Search for the cell housing the specified text and yield its (X, Y) center coordinate. 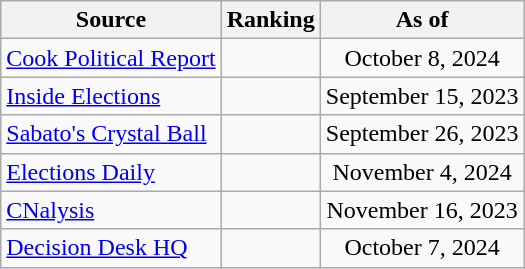
Sabato's Crystal Ball (111, 134)
As of (422, 20)
Inside Elections (111, 96)
September 26, 2023 (422, 134)
October 8, 2024 (422, 58)
Decision Desk HQ (111, 248)
Cook Political Report (111, 58)
Ranking (270, 20)
Source (111, 20)
November 16, 2023 (422, 210)
October 7, 2024 (422, 248)
Elections Daily (111, 172)
CNalysis (111, 210)
September 15, 2023 (422, 96)
November 4, 2024 (422, 172)
